Provide the [X, Y] coordinate of the cell's center where the given text is located.  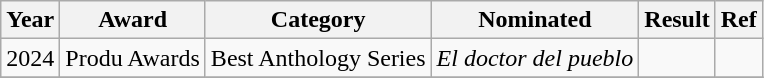
2024 [30, 58]
Ref [738, 20]
Year [30, 20]
Produ Awards [133, 58]
Award [133, 20]
Result [677, 20]
Best Anthology Series [318, 58]
Nominated [535, 20]
El doctor del pueblo [535, 58]
Category [318, 20]
